From the cell containing the given text, extract its center point as [X, Y] coordinate. 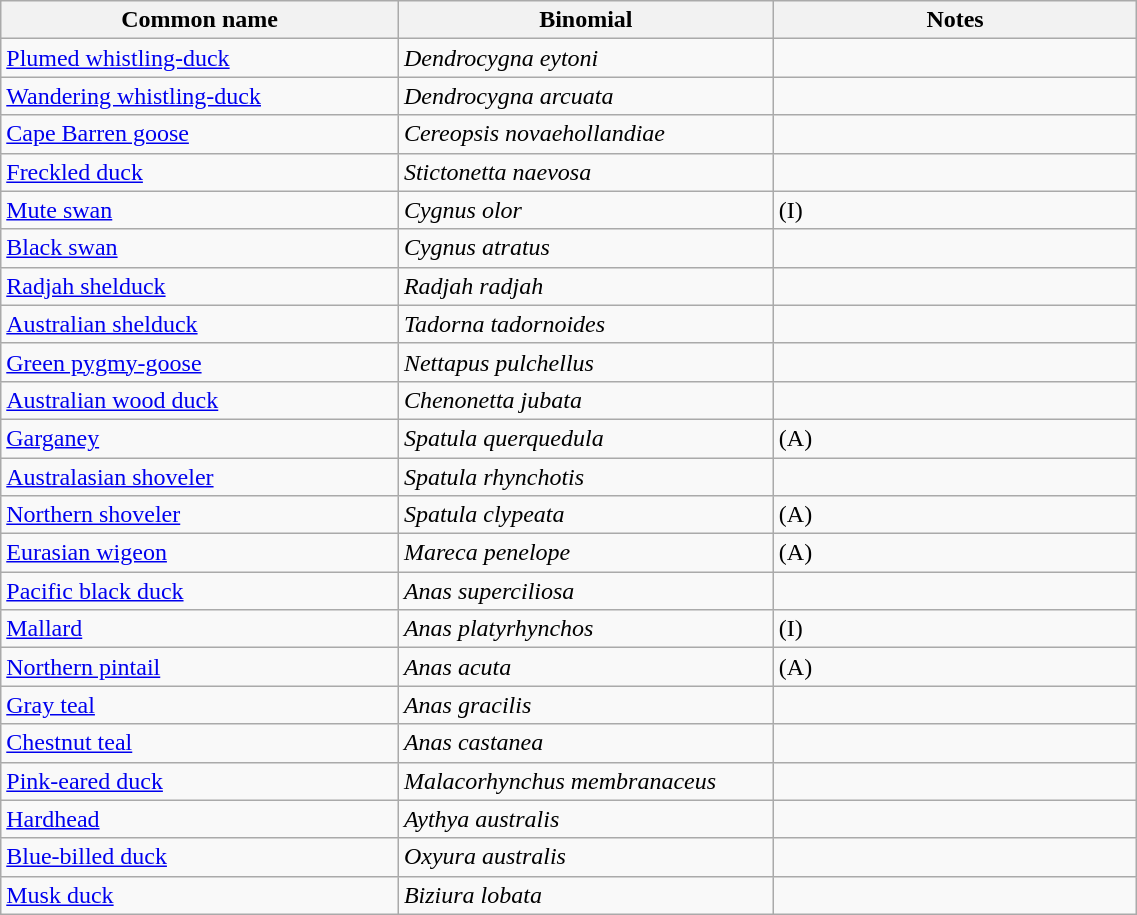
Mallard [200, 629]
Dendrocygna arcuata [586, 96]
Black swan [200, 248]
Anas platyrhynchos [586, 629]
Wandering whistling-duck [200, 96]
Cape Barren goose [200, 134]
Anas gracilis [586, 705]
Plumed whistling-duck [200, 58]
Malacorhynchus membranaceus [586, 781]
Mareca penelope [586, 553]
Biziura lobata [586, 895]
Nettapus pulchellus [586, 362]
Gray teal [200, 705]
Australian shelduck [200, 324]
Pink-eared duck [200, 781]
Northern shoveler [200, 515]
Garganey [200, 438]
Australasian shoveler [200, 477]
Anas acuta [586, 667]
Hardhead [200, 819]
Blue-billed duck [200, 857]
Common name [200, 20]
Tadorna tadornoides [586, 324]
Radjah shelduck [200, 286]
Cygnus olor [586, 210]
Freckled duck [200, 172]
Anas castanea [586, 743]
Cereopsis novaehollandiae [586, 134]
Cygnus atratus [586, 248]
Chestnut teal [200, 743]
Northern pintail [200, 667]
Anas superciliosa [586, 591]
Green pygmy-goose [200, 362]
Australian wood duck [200, 400]
Notes [955, 20]
Eurasian wigeon [200, 553]
Mute swan [200, 210]
Radjah radjah [586, 286]
Chenonetta jubata [586, 400]
Aythya australis [586, 819]
Pacific black duck [200, 591]
Spatula clypeata [586, 515]
Musk duck [200, 895]
Oxyura australis [586, 857]
Spatula querquedula [586, 438]
Stictonetta naevosa [586, 172]
Spatula rhynchotis [586, 477]
Binomial [586, 20]
Dendrocygna eytoni [586, 58]
